For the text-containing cell, return its midpoint in [x, y] coordinate format. 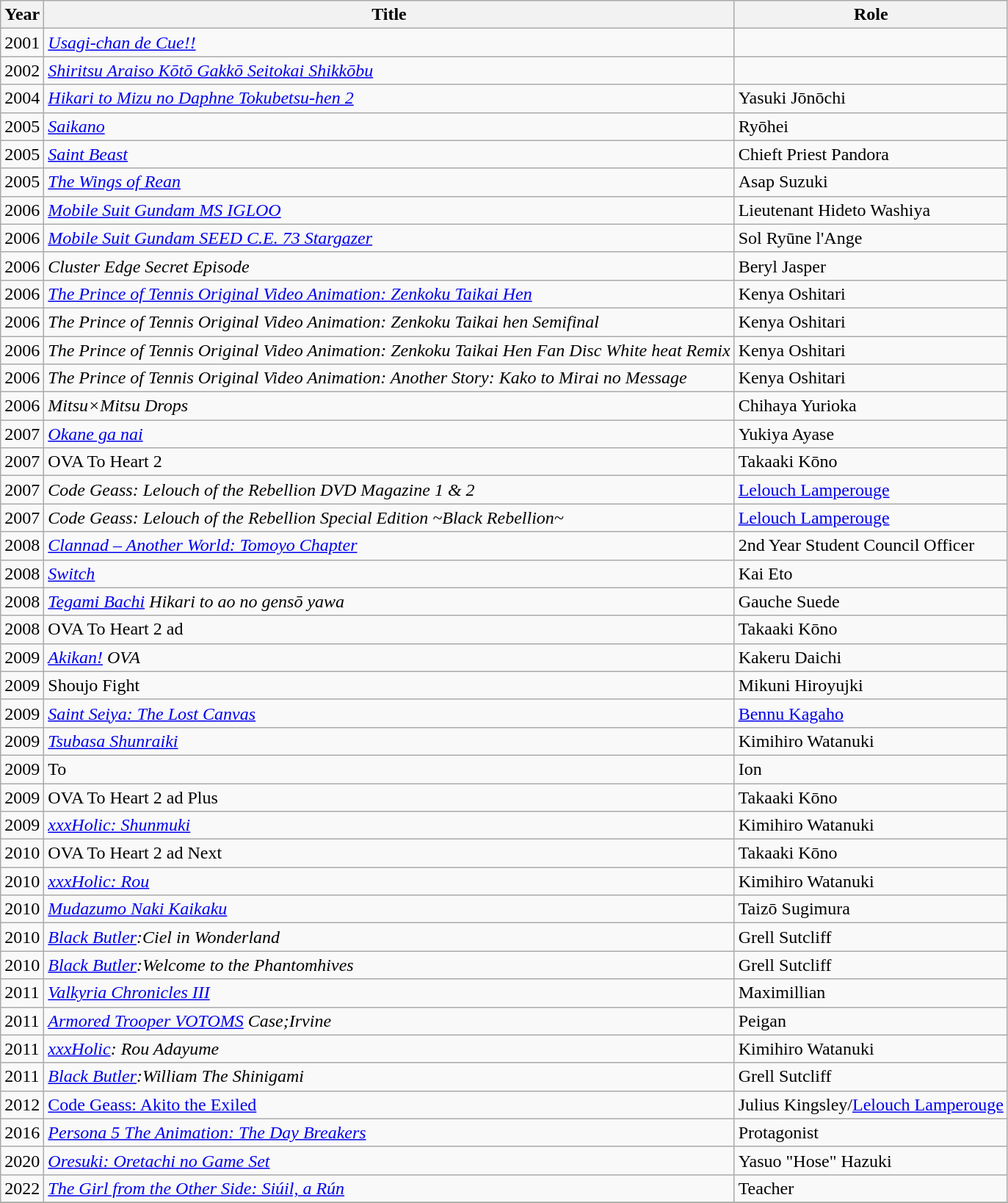
Year [22, 15]
Protagonist [871, 1132]
Cluster Edge Secret Episode [389, 266]
Yasuo "Hose" Hazuki [871, 1160]
The Prince of Tennis Original Video Animation: Zenkoku Taikai Hen [389, 294]
The Wings of Rean [389, 182]
Saint Seiya: The Lost Canvas [389, 713]
Code Geass: Lelouch of the Rebellion Special Edition ~Black Rebellion~ [389, 518]
Oresuki: Oretachi no Game Set [389, 1160]
Asap Suzuki [871, 182]
Beryl Jasper [871, 266]
Julius Kingsley/Lelouch Lamperouge [871, 1105]
Shiritsu Araiso Kōtō Gakkō Seitokai Shikkōbu [389, 71]
Kakeru Daichi [871, 657]
2012 [22, 1105]
xxxHolic: Shunmuki [389, 826]
Yukiya Ayase [871, 434]
2016 [22, 1132]
2nd Year Student Council Officer [871, 546]
To [389, 769]
Role [871, 15]
2022 [22, 1188]
Teacher [871, 1188]
Ryōhei [871, 126]
The Prince of Tennis Original Video Animation: Zenkoku Taikai Hen Fan Disc White heat Remix [389, 350]
Switch [389, 574]
Tegami Bachi Hikari to ao no gensō yawa [389, 601]
OVA To Heart 2 ad Plus [389, 797]
2004 [22, 98]
Clannad – Another World: Tomoyo Chapter [389, 546]
Black Butler:Welcome to the Phantomhives [389, 965]
Black Butler:William The Shinigami [389, 1077]
The Prince of Tennis Original Video Animation: Zenkoku Taikai hen Semifinal [389, 322]
Chieft Priest Pandora [871, 154]
Saint Beast [389, 154]
Persona 5 The Animation: The Day Breakers [389, 1132]
Mitsu×Mitsu Drops [389, 406]
Mobile Suit Gundam SEED C.E. 73 Stargazer [389, 238]
Black Butler:Ciel in Wonderland [389, 937]
Akikan! OVA [389, 657]
2001 [22, 43]
Title [389, 15]
Taizō Sugimura [871, 909]
Okane ga nai [389, 434]
OVA To Heart 2 ad Next [389, 853]
2020 [22, 1160]
Chihaya Yurioka [871, 406]
Maximillian [871, 993]
Valkyria Chronicles III [389, 993]
Usagi-chan de Cue!! [389, 43]
Saikano [389, 126]
Mudazumo Naki Kaikaku [389, 909]
Hikari to Mizu no Daphne Tokubetsu-hen 2 [389, 98]
Shoujo Fight [389, 685]
xxxHolic: Rou Adayume [389, 1049]
Code Geass: Lelouch of the Rebellion DVD Magazine 1 & 2 [389, 490]
OVA To Heart 2 [389, 462]
OVA To Heart 2 ad [389, 629]
Lieutenant Hideto Washiya [871, 210]
Kai Eto [871, 574]
Yasuki Jōnōchi [871, 98]
Mobile Suit Gundam MS IGLOO [389, 210]
The Prince of Tennis Original Video Animation: Another Story: Kako to Mirai no Message [389, 378]
Mikuni Hiroyujki [871, 685]
2002 [22, 71]
Armored Trooper VOTOMS Case;Irvine [389, 1021]
Ion [871, 769]
Bennu Kagaho [871, 713]
Sol Ryūne l'Ange [871, 238]
Peigan [871, 1021]
The Girl from the Other Side: Siúil, a Rún [389, 1188]
Tsubasa Shunraiki [389, 741]
xxxHolic: Rou [389, 881]
Code Geass: Akito the Exiled [389, 1105]
Gauche Suede [871, 601]
